Scan for the cell matching the given text and deliver its (X, Y) coordinate at center. 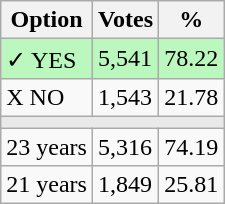
1,543 (125, 97)
5,316 (125, 147)
25.81 (192, 185)
21 years (47, 185)
78.22 (192, 59)
1,849 (125, 185)
74.19 (192, 147)
21.78 (192, 97)
Votes (125, 20)
5,541 (125, 59)
Option (47, 20)
✓ YES (47, 59)
X NO (47, 97)
23 years (47, 147)
% (192, 20)
